Return (x, y) of the center of cell containing provided text 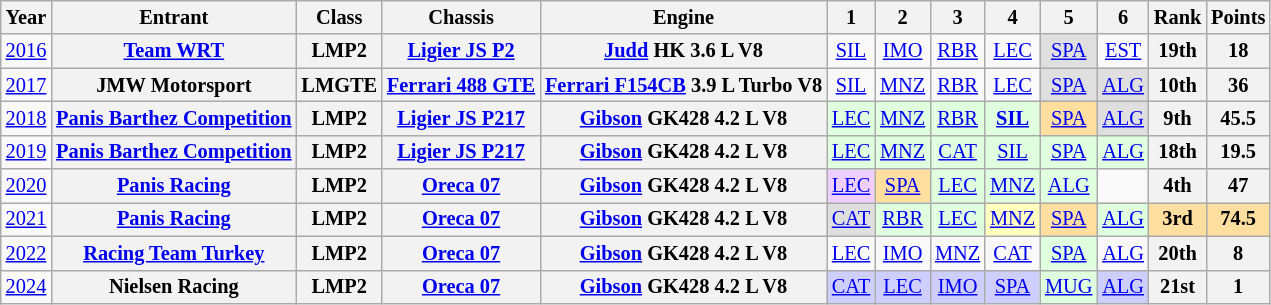
2018 (26, 118)
JMW Motorsport (174, 85)
Judd HK 3.6 L V8 (684, 51)
4th (1178, 186)
2016 (26, 51)
47 (1238, 186)
18 (1238, 51)
8 (1238, 253)
4 (1012, 17)
5 (1068, 17)
2019 (26, 152)
36 (1238, 85)
Class (339, 17)
2021 (26, 219)
LMGTE (339, 85)
19th (1178, 51)
10th (1178, 85)
19.5 (1238, 152)
6 (1123, 17)
EST (1123, 51)
Entrant (174, 17)
2017 (26, 85)
2022 (26, 253)
2020 (26, 186)
2 (902, 17)
Team WRT (174, 51)
Year (26, 17)
18th (1178, 152)
21st (1178, 287)
3rd (1178, 219)
20th (1178, 253)
Ferrari F154CB 3.9 L Turbo V8 (684, 85)
2024 (26, 287)
Points (1238, 17)
Nielsen Racing (174, 287)
Chassis (461, 17)
MUG (1068, 287)
Rank (1178, 17)
Engine (684, 17)
Racing Team Turkey (174, 253)
9th (1178, 118)
Ligier JS P2 (461, 51)
45.5 (1238, 118)
Ferrari 488 GTE (461, 85)
74.5 (1238, 219)
3 (958, 17)
